Output the [X, Y] coordinate of the center of the cell containing the given text.  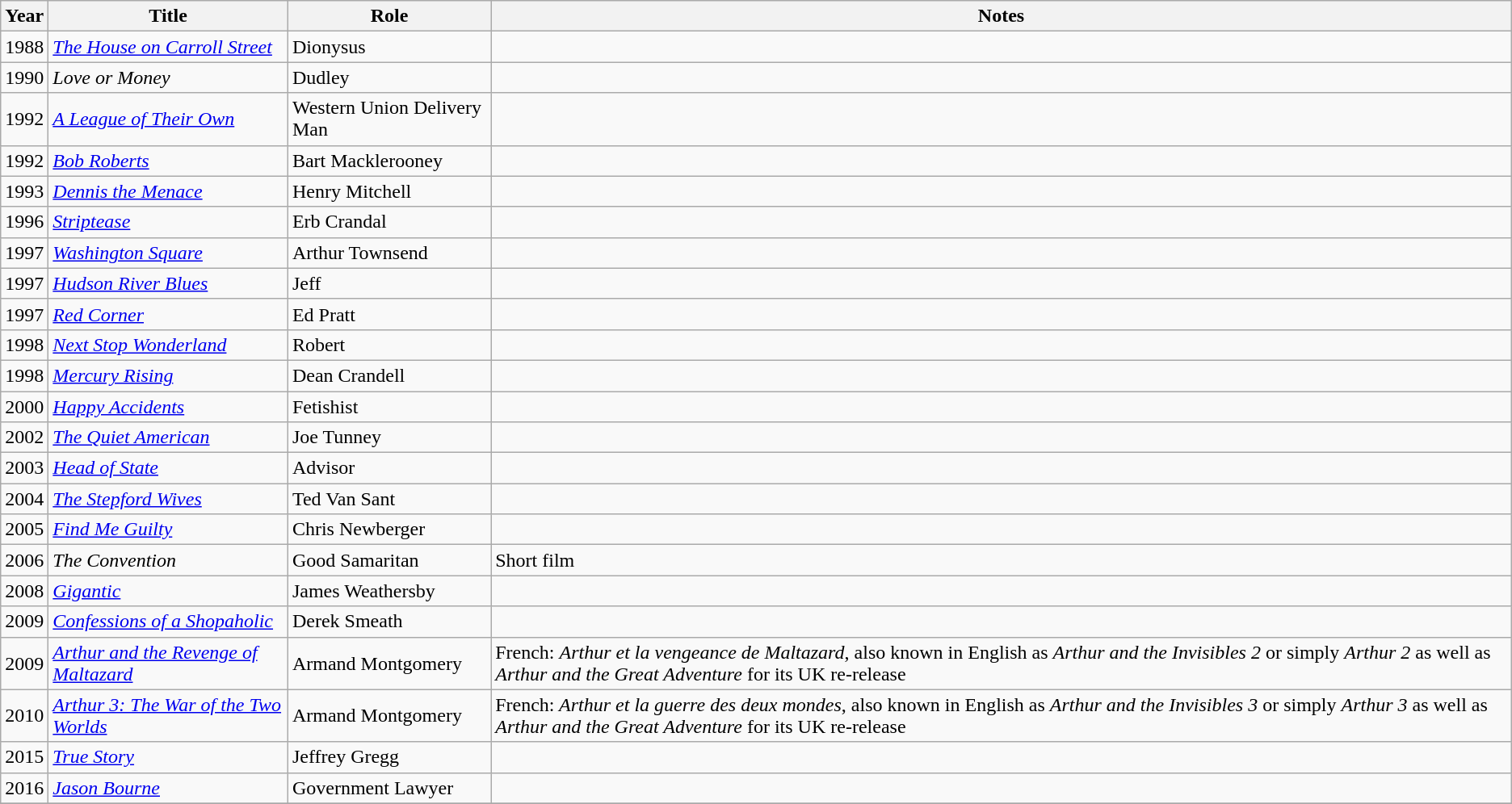
2015 [24, 757]
2010 [24, 715]
Erb Crandal [389, 222]
Jeffrey Gregg [389, 757]
A League of Their Own [168, 119]
Title [168, 16]
Striptease [168, 222]
Joe Tunney [389, 438]
The House on Carroll Street [168, 47]
Jason Bourne [168, 788]
Find Me Guilty [168, 530]
Notes [1002, 16]
Bart Macklerooney [389, 161]
Ed Pratt [389, 314]
Role [389, 16]
Dudley [389, 77]
Dennis the Menace [168, 191]
Red Corner [168, 314]
Bob Roberts [168, 161]
Dean Crandell [389, 375]
The Stepford Wives [168, 499]
Gigantic [168, 591]
Advisor [389, 468]
Hudson River Blues [168, 283]
Happy Accidents [168, 406]
Next Stop Wonderland [168, 345]
2016 [24, 788]
The Quiet American [168, 438]
Government Lawyer [389, 788]
1988 [24, 47]
Short film [1002, 560]
2004 [24, 499]
1996 [24, 222]
Chris Newberger [389, 530]
True Story [168, 757]
Western Union Delivery Man [389, 119]
Mercury Rising [168, 375]
Henry Mitchell [389, 191]
2003 [24, 468]
Jeff [389, 283]
2008 [24, 591]
Arthur Townsend [389, 253]
2005 [24, 530]
Arthur 3: The War of the Two Worlds [168, 715]
Ted Van Sant [389, 499]
2006 [24, 560]
Derek Smeath [389, 622]
Arthur and the Revenge of Maltazard [168, 664]
James Weathersby [389, 591]
Head of State [168, 468]
Confessions of a Shopaholic [168, 622]
2000 [24, 406]
Good Samaritan [389, 560]
Robert [389, 345]
2002 [24, 438]
Love or Money [168, 77]
Washington Square [168, 253]
The Convention [168, 560]
Year [24, 16]
1993 [24, 191]
Fetishist [389, 406]
1990 [24, 77]
Dionysus [389, 47]
